For the text-containing cell, return its midpoint in [x, y] coordinate format. 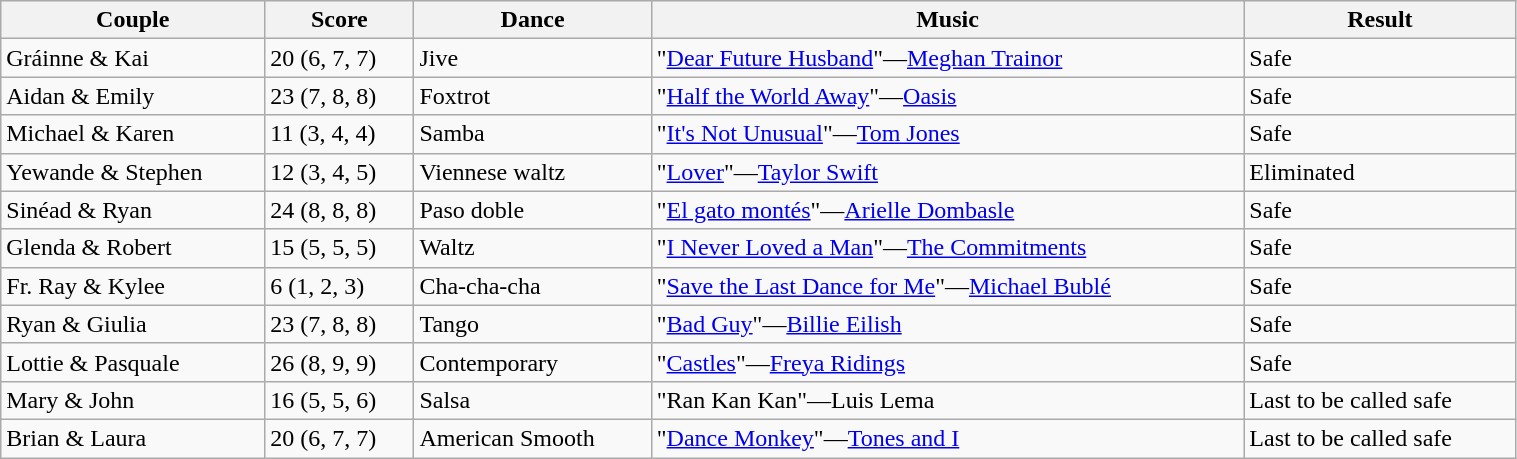
Contemporary [532, 362]
Viennese waltz [532, 172]
"Dear Future Husband"—Meghan Trainor [948, 58]
"El gato montés"—Arielle Dombasle [948, 210]
15 (5, 5, 5) [340, 248]
Waltz [532, 248]
Foxtrot [532, 96]
"Bad Guy"—Billie Eilish [948, 324]
Tango [532, 324]
24 (8, 8, 8) [340, 210]
6 (1, 2, 3) [340, 286]
Lottie & Pasquale [133, 362]
"Half the World Away"—Oasis [948, 96]
Score [340, 20]
Cha-cha-cha [532, 286]
"It's Not Unusual"—Tom Jones [948, 134]
Dance [532, 20]
Yewande & Stephen [133, 172]
"Lover"—Taylor Swift [948, 172]
"I Never Loved a Man"—The Commitments [948, 248]
"Castles"—Freya Ridings [948, 362]
11 (3, 4, 4) [340, 134]
"Dance Monkey"—Tones and I [948, 438]
Result [1380, 20]
Ryan & Giulia [133, 324]
Glenda & Robert [133, 248]
Music [948, 20]
Samba [532, 134]
"Save the Last Dance for Me"—Michael Bublé [948, 286]
16 (5, 5, 6) [340, 400]
26 (8, 9, 9) [340, 362]
Aidan & Emily [133, 96]
Mary & John [133, 400]
American Smooth [532, 438]
Eliminated [1380, 172]
Brian & Laura [133, 438]
Paso doble [532, 210]
"Ran Kan Kan"—Luis Lema [948, 400]
Salsa [532, 400]
Fr. Ray & Kylee [133, 286]
Jive [532, 58]
Couple [133, 20]
Michael & Karen [133, 134]
Gráinne & Kai [133, 58]
Sinéad & Ryan [133, 210]
12 (3, 4, 5) [340, 172]
